Provide the (x, y) coordinate of the cell's center where the given text is located.  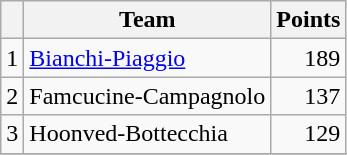
Hoonved-Bottecchia (148, 134)
1 (12, 58)
137 (308, 96)
Bianchi-Piaggio (148, 58)
3 (12, 134)
189 (308, 58)
129 (308, 134)
Team (148, 20)
2 (12, 96)
Points (308, 20)
Famcucine-Campagnolo (148, 96)
